From the cell containing the given text, extract its center point as [x, y] coordinate. 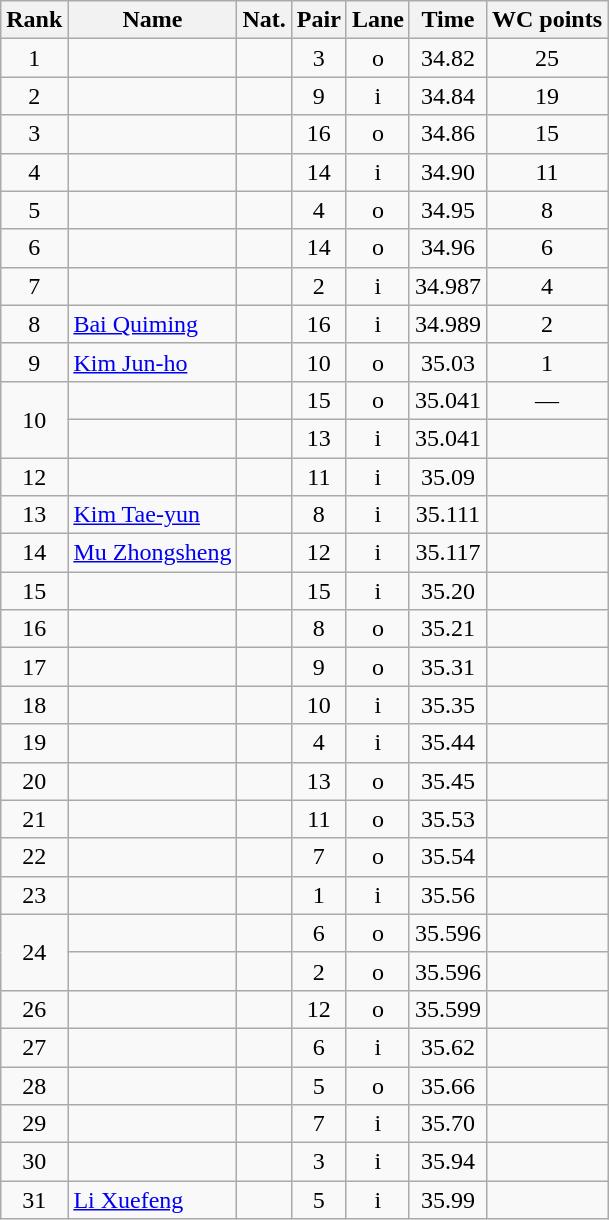
Pair [318, 20]
30 [34, 1162]
29 [34, 1124]
23 [34, 895]
18 [34, 705]
35.20 [448, 591]
35.66 [448, 1085]
Kim Tae-yun [152, 515]
21 [34, 819]
35.599 [448, 1009]
WC points [546, 20]
35.117 [448, 553]
35.94 [448, 1162]
20 [34, 781]
34.95 [448, 210]
Rank [34, 20]
Nat. [264, 20]
Li Xuefeng [152, 1200]
35.44 [448, 743]
25 [546, 58]
34.82 [448, 58]
35.45 [448, 781]
34.90 [448, 172]
Name [152, 20]
34.84 [448, 96]
35.111 [448, 515]
34.987 [448, 286]
35.56 [448, 895]
35.53 [448, 819]
35.31 [448, 667]
26 [34, 1009]
35.54 [448, 857]
31 [34, 1200]
35.99 [448, 1200]
Mu Zhongsheng [152, 553]
35.62 [448, 1047]
34.86 [448, 134]
35.03 [448, 362]
Time [448, 20]
34.96 [448, 248]
— [546, 400]
35.70 [448, 1124]
24 [34, 952]
28 [34, 1085]
34.989 [448, 324]
Bai Quiming [152, 324]
22 [34, 857]
Kim Jun-ho [152, 362]
35.35 [448, 705]
35.21 [448, 629]
27 [34, 1047]
17 [34, 667]
35.09 [448, 477]
Lane [378, 20]
